Locate the cell with the specified text and output its (X, Y) center coordinate. 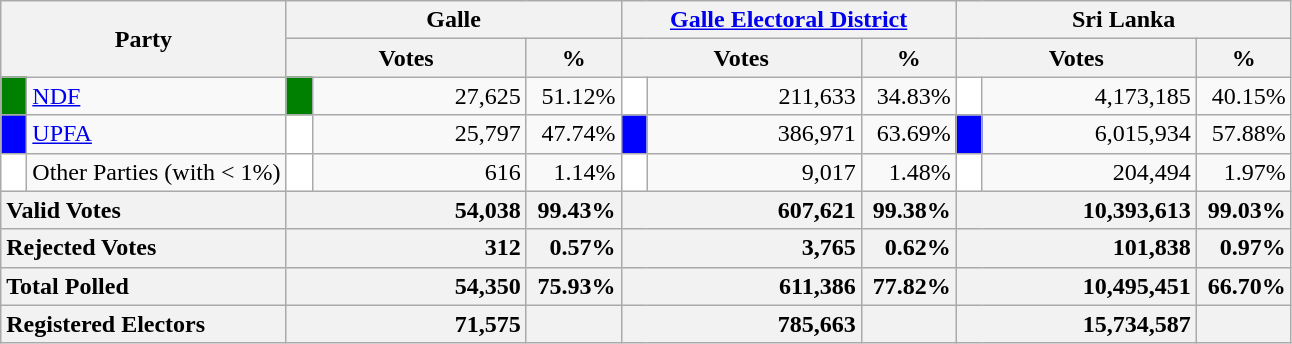
40.15% (1244, 96)
75.93% (574, 286)
Galle (454, 20)
51.12% (574, 96)
211,633 (754, 96)
10,393,613 (1076, 210)
15,734,587 (1076, 324)
99.43% (574, 210)
Galle Electoral District (788, 20)
99.38% (908, 210)
Other Parties (with < 1%) (156, 172)
34.83% (908, 96)
UPFA (156, 134)
10,495,451 (1076, 286)
3,765 (741, 248)
1.14% (574, 172)
47.74% (574, 134)
Total Polled (144, 286)
Registered Electors (144, 324)
54,038 (406, 210)
71,575 (406, 324)
4,173,185 (1089, 96)
616 (419, 172)
54,350 (406, 286)
0.62% (908, 248)
Sri Lanka (1124, 20)
NDF (156, 96)
785,663 (741, 324)
Rejected Votes (144, 248)
63.69% (908, 134)
204,494 (1089, 172)
1.48% (908, 172)
25,797 (419, 134)
99.03% (1244, 210)
9,017 (754, 172)
312 (406, 248)
57.88% (1244, 134)
0.57% (574, 248)
1.97% (1244, 172)
6,015,934 (1089, 134)
Valid Votes (144, 210)
607,621 (741, 210)
Party (144, 39)
0.97% (1244, 248)
77.82% (908, 286)
66.70% (1244, 286)
386,971 (754, 134)
611,386 (741, 286)
101,838 (1076, 248)
27,625 (419, 96)
